For the text-containing cell, return its midpoint in [x, y] coordinate format. 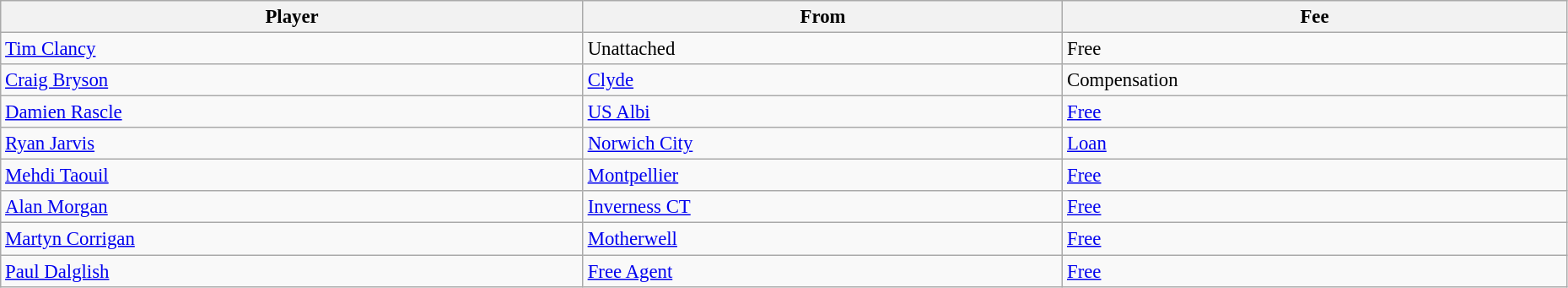
Mehdi Taouil [292, 176]
From [822, 17]
Montpellier [822, 176]
Martyn Corrigan [292, 239]
Inverness CT [822, 207]
Player [292, 17]
Craig Bryson [292, 80]
Free Agent [822, 271]
Damien Rascle [292, 112]
US Albi [822, 112]
Norwich City [822, 144]
Loan [1315, 144]
Alan Morgan [292, 207]
Tim Clancy [292, 49]
Paul Dalglish [292, 271]
Unattached [822, 49]
Motherwell [822, 239]
Clyde [822, 80]
Compensation [1315, 80]
Fee [1315, 17]
Ryan Jarvis [292, 144]
